Identify which cell holds the provided text, then report its (X, Y) central coordinate. 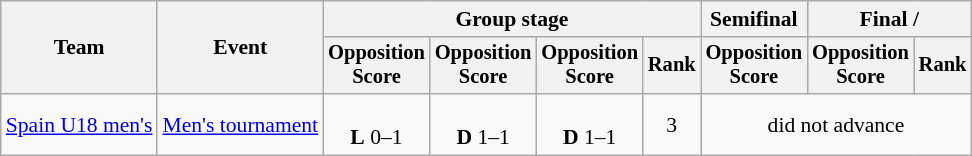
Semifinal (754, 19)
Final / (889, 19)
Spain U18 men's (80, 124)
L 0–1 (376, 124)
did not advance (836, 124)
Team (80, 48)
Event (240, 48)
Men's tournament (240, 124)
Group stage (512, 19)
3 (672, 124)
